Pinpoint the cell where the given text exists, returning its [X, Y] midpoint coordinate. 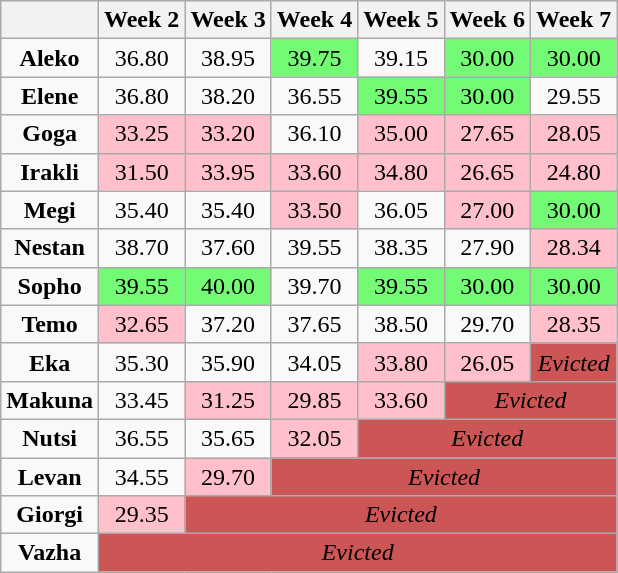
28.05 [573, 134]
38.50 [401, 324]
33.25 [142, 134]
35.30 [142, 362]
Week 5 [401, 20]
36.10 [314, 134]
Nestan [50, 248]
32.05 [314, 438]
37.60 [228, 248]
29.55 [573, 96]
38.95 [228, 58]
Week 6 [487, 20]
Giorgi [50, 515]
27.65 [487, 134]
35.00 [401, 134]
39.70 [314, 286]
31.50 [142, 172]
32.65 [142, 324]
40.00 [228, 286]
28.34 [573, 248]
Week 7 [573, 20]
33.95 [228, 172]
33.80 [401, 362]
Week 3 [228, 20]
35.65 [228, 438]
31.25 [228, 400]
Goga [50, 134]
39.15 [401, 58]
24.80 [573, 172]
Sopho [50, 286]
38.20 [228, 96]
35.90 [228, 362]
Elene [50, 96]
33.45 [142, 400]
Week 2 [142, 20]
Eka [50, 362]
33.50 [314, 210]
26.05 [487, 362]
28.35 [573, 324]
29.35 [142, 515]
38.70 [142, 248]
Aleko [50, 58]
Levan [50, 477]
27.90 [487, 248]
Makuna [50, 400]
Week 4 [314, 20]
38.35 [401, 248]
Temo [50, 324]
37.65 [314, 324]
34.05 [314, 362]
Vazha [50, 553]
Megi [50, 210]
27.00 [487, 210]
36.05 [401, 210]
Nutsi [50, 438]
Irakli [50, 172]
34.55 [142, 477]
34.80 [401, 172]
26.65 [487, 172]
29.85 [314, 400]
39.75 [314, 58]
37.20 [228, 324]
33.20 [228, 134]
